Pinpoint the cell where the given text exists, returning its (X, Y) midpoint coordinate. 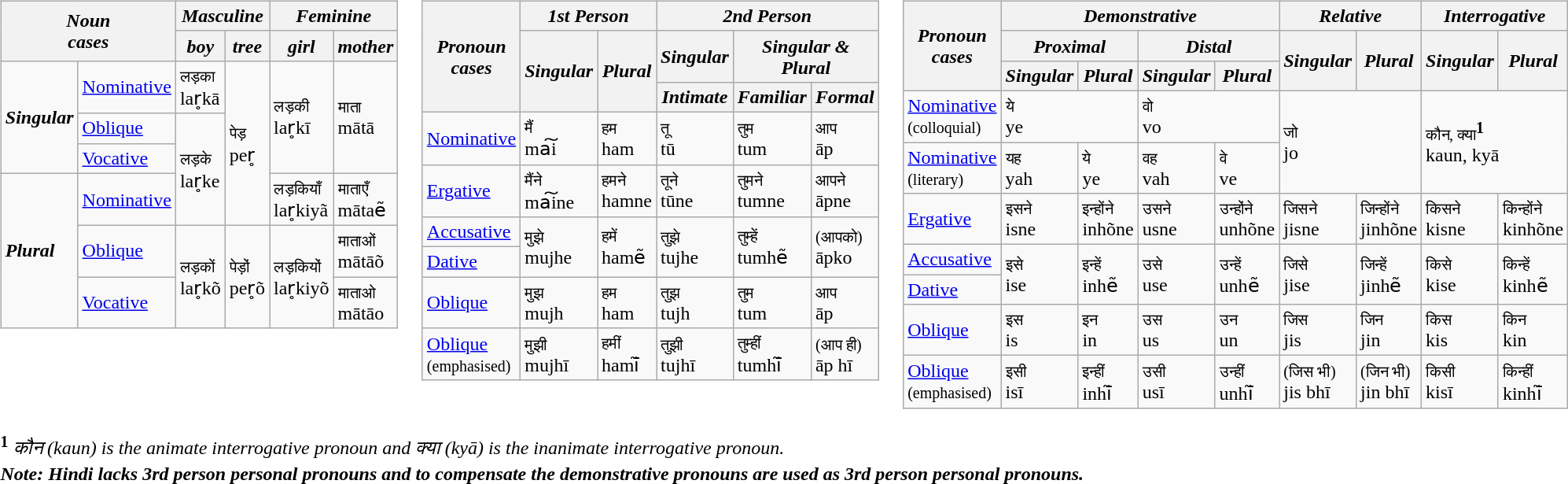
इन्होंनेinhõne (1108, 219)
1st Person (588, 16)
तुमनेtumne (772, 190)
Familiar (772, 97)
(आपको)āpko (845, 247)
(आप ही)āp hī (845, 354)
तुझेtujhe (695, 247)
उसus (1176, 331)
उनun (1247, 331)
माताएँmātaẽ (366, 200)
Nominative(literary) (952, 167)
किसीkisī (1460, 382)
जिन्हेंjinhẽ (1389, 275)
Interrogative (1495, 16)
किनkin (1533, 331)
जिसेjise (1318, 275)
(जिस भी)jis bhī (1318, 382)
लड़कोंlar̥kõ (200, 277)
जोjo (1351, 142)
Demonstrative (1140, 16)
Formal (845, 97)
Nouncases (88, 31)
किसkis (1460, 331)
tree (247, 46)
mother (366, 46)
माताओंmātāõ (366, 252)
तूtū (695, 139)
तुम्हेंtumhẽ (772, 247)
हमींhamī̃ (628, 354)
किन्होंनेkinhõne (1533, 219)
हमनेhamne (628, 190)
मैंनेma͠ine (559, 190)
Intimate (695, 97)
Singular & Plural (805, 57)
मुझीmujhī (559, 354)
boy (200, 46)
इसीisī (1040, 382)
Distal (1209, 46)
Masculine (222, 16)
किन्हींkinhī̃ (1533, 382)
तुझtujh (695, 302)
किन्हेंkinhẽ (1533, 275)
आपनेāpne (845, 190)
मैंma͠i (559, 139)
वेve (1247, 167)
लड़केlar̥ke (200, 170)
उन्होंनेunhõne (1247, 219)
उसीusī (1176, 382)
लड़काlar̥kā (200, 87)
girl (302, 46)
लड़कीlar̥kī (302, 116)
माताmātā (366, 116)
(जिन भी)jin bhī (1389, 382)
माताओmātāo (366, 302)
मुझेmujhe (559, 247)
इन्हींinhī̃ (1108, 382)
किसनेkisne (1460, 219)
Feminine (333, 16)
इसेise (1040, 275)
उन्हेंunhẽ (1247, 275)
उन्हींunhī̃ (1247, 382)
पेड़ोंper̥õ (247, 277)
जिसनेjisne (1318, 219)
इसनेisne (1040, 219)
वहvah (1176, 167)
तूनेtūne (695, 190)
मुझmujh (559, 302)
उसेuse (1176, 275)
हमेंhamẽ (628, 247)
जिन्होंनेjinhõne (1389, 219)
उसनेusne (1176, 219)
पेड़per̥ (247, 143)
लड़कियाँlar̥kiyã (302, 200)
कौन, क्या1kaun, kyā (1495, 142)
तुम्हींtumhī̃ (772, 354)
लड़कियोंlar̥kiyõ (302, 277)
तुझीtujhī (695, 354)
वोvo (1209, 116)
जिसjis (1318, 331)
इनin (1108, 331)
Proximal (1069, 46)
जिनjin (1389, 331)
यहyah (1040, 167)
Relative (1351, 16)
Nominative(colloquial) (952, 116)
इसis (1040, 331)
2nd Person (767, 16)
इन्हेंinhẽ (1108, 275)
किसेkise (1460, 275)
